Output the (X, Y) coordinate of the center of the cell containing the given text.  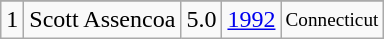
5.0 (202, 20)
1992 (252, 20)
Connecticut (332, 20)
1 (12, 20)
Scott Assencoa (102, 20)
